Determine the [X, Y] coordinate at the center of the cell enclosing the given text.  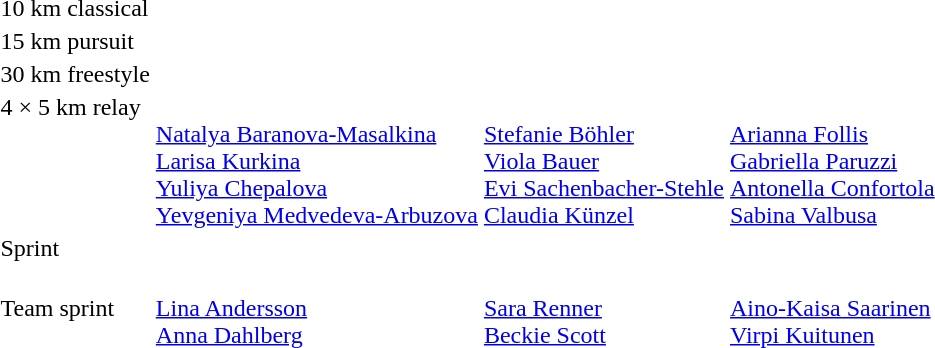
Stefanie BöhlerViola BauerEvi Sachenbacher-StehleClaudia Künzel [604, 161]
Natalya Baranova-MasalkinaLarisa KurkinaYuliya Chepalova Yevgeniya Medvedeva-Arbuzova [316, 161]
